Locate the cell with the specified text and output its [x, y] center coordinate. 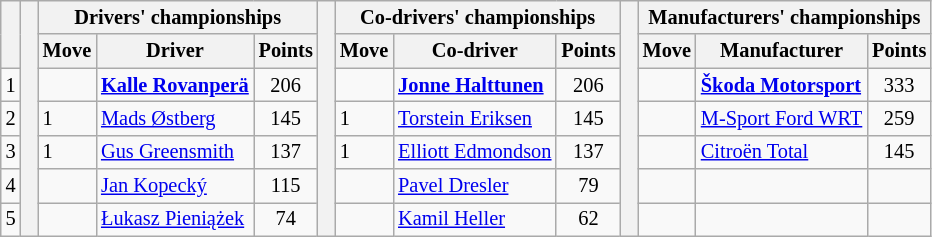
115 [286, 186]
79 [588, 186]
Torstein Eriksen [474, 118]
Gus Greensmith [175, 152]
3 [11, 152]
Jonne Halttunen [474, 85]
333 [899, 85]
5 [11, 219]
Łukasz Pieniążek [175, 219]
Co-driver [474, 51]
259 [899, 118]
62 [588, 219]
M-Sport Ford WRT [782, 118]
2 [11, 118]
Pavel Dresler [474, 186]
Manufacturers' championships [785, 17]
Škoda Motorsport [782, 85]
Citroën Total [782, 152]
Jan Kopecký [175, 186]
Kamil Heller [474, 219]
Drivers' championships [178, 17]
74 [286, 219]
Co-drivers' championships [478, 17]
Elliott Edmondson [474, 152]
Mads Østberg [175, 118]
4 [11, 186]
Kalle Rovanperä [175, 85]
Manufacturer [782, 51]
Driver [175, 51]
